Return [X, Y] of the center of cell containing provided text 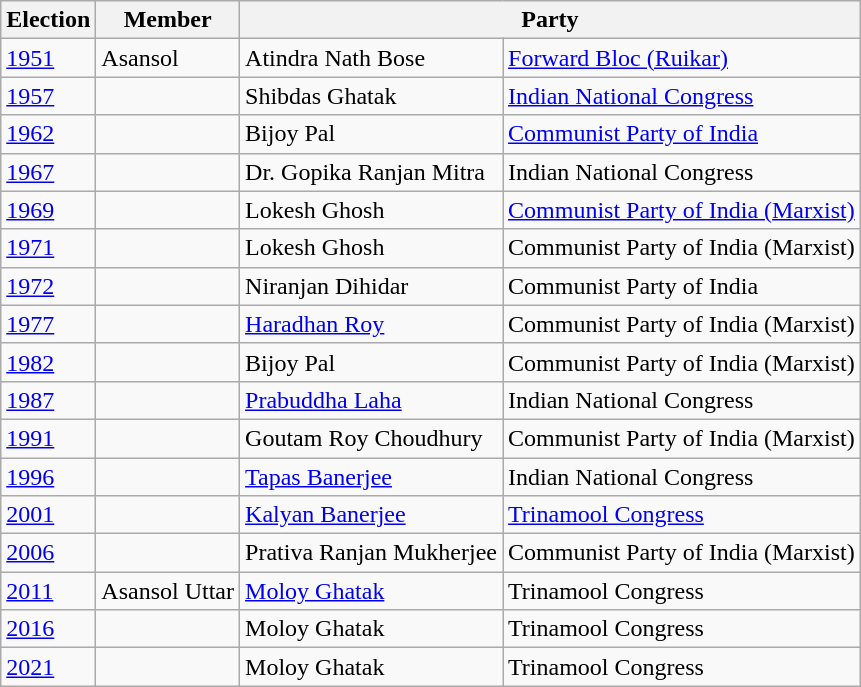
1977 [48, 324]
1987 [48, 400]
Forward Bloc (Ruikar) [682, 58]
Goutam Roy Choudhury [372, 438]
1972 [48, 286]
1971 [48, 248]
1967 [48, 172]
1951 [48, 58]
Prabuddha Laha [372, 400]
Shibdas Ghatak [372, 96]
1962 [48, 134]
Kalyan Banerjee [372, 515]
1957 [48, 96]
Asansol Uttar [168, 591]
2011 [48, 591]
Niranjan Dihidar [372, 286]
2016 [48, 629]
1969 [48, 210]
Prativa Ranjan Mukherjee [372, 553]
Dr. Gopika Ranjan Mitra [372, 172]
1982 [48, 362]
2001 [48, 515]
Tapas Banerjee [372, 477]
Haradhan Roy [372, 324]
Member [168, 20]
1996 [48, 477]
2006 [48, 553]
Party [550, 20]
Asansol [168, 58]
2021 [48, 667]
Atindra Nath Bose [372, 58]
Election [48, 20]
1991 [48, 438]
